Scan for the cell matching the given text and deliver its (X, Y) coordinate at center. 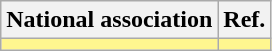
National association (110, 20)
Ref. (244, 20)
